Search for the cell housing the specified text and yield its [x, y] center coordinate. 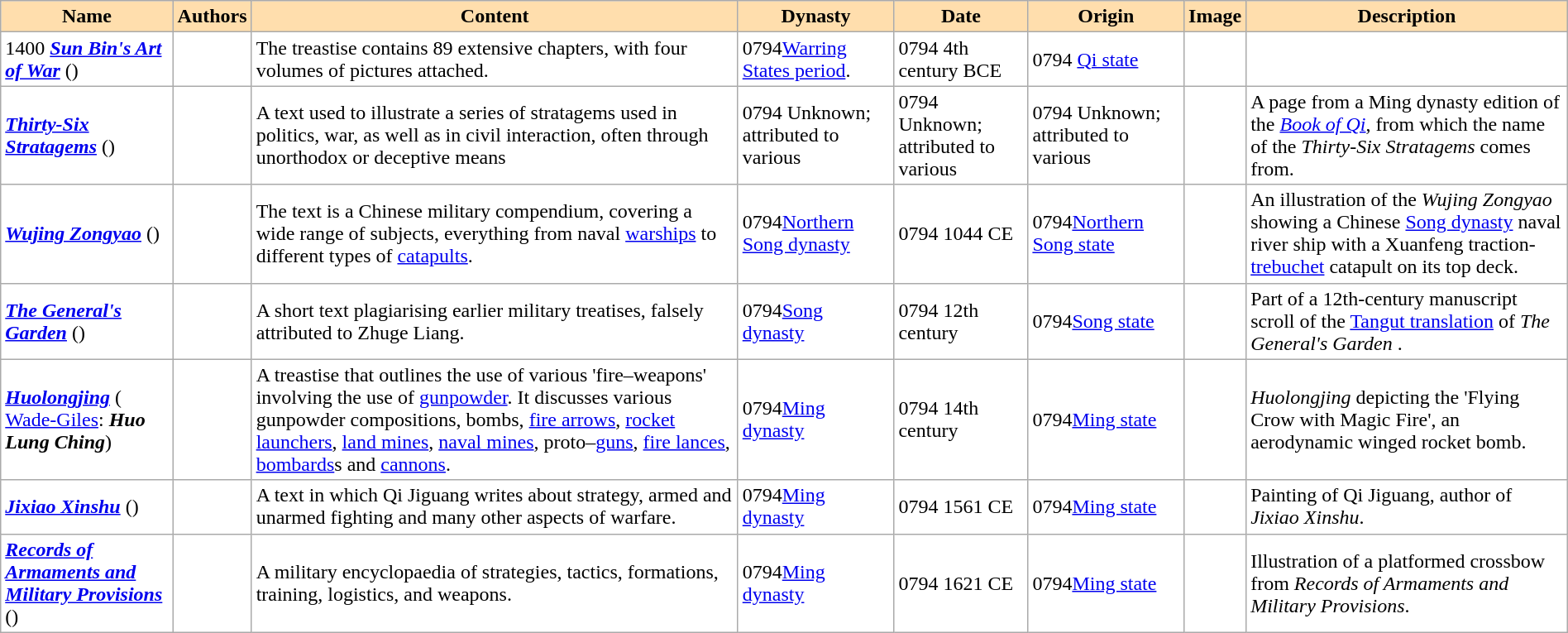
Image [1216, 17]
Records of Armaments and Military Provisions () [87, 583]
Description [1408, 17]
A text used to illustrate a series of stratagems used in politics, war, as well as in civil interaction, often through unorthodox or deceptive means [495, 136]
Date [961, 17]
0794Song dynasty [815, 321]
0794 Qi state [1107, 60]
A military encyclopaedia of strategies, tactics, formations, training, logistics, and weapons. [495, 583]
Authors [212, 17]
A text in which Qi Jiguang writes about strategy, armed and unarmed fighting and many other aspects of warfare. [495, 506]
A short text plagiarising earlier military treatises, falsely attributed to Zhuge Liang. [495, 321]
A page from a Ming dynasty edition of the Book of Qi, from which the name of the Thirty-Six Stratagems comes from. [1408, 136]
Huolongjing ( Wade-Giles: Huo Lung Ching) [87, 420]
0794Song state [1107, 321]
0794Warring States period. [815, 60]
Name [87, 17]
Painting of Qi Jiguang, author of Jixiao Xinshu. [1408, 506]
The treastise contains 89 extensive chapters, with four volumes of pictures attached. [495, 60]
0794 1044 CE [961, 233]
Jixiao Xinshu () [87, 506]
0794 1561 CE [961, 506]
An illustration of the Wujing Zongyao showing a Chinese Song dynasty naval river ship with a Xuanfeng traction-trebuchet catapult on its top deck. [1408, 233]
1400 Sun Bin's Art of War () [87, 60]
0794 1621 CE [961, 583]
0794Northern Song state [1107, 233]
Thirty-Six Stratagems () [87, 136]
Part of a 12th-century manuscript scroll of the Tangut translation of The General's Garden . [1408, 321]
The General's Garden () [87, 321]
Dynasty [815, 17]
0794 14th century [961, 420]
Wujing Zongyao () [87, 233]
0794Northern Song dynasty [815, 233]
0794 4th century BCE [961, 60]
0794 12th century [961, 321]
Illustration of a platformed crossbow from Records of Armaments and Military Provisions. [1408, 583]
The text is a Chinese military compendium, covering a wide range of subjects, everything from naval warships to different types of catapults. [495, 233]
Huolongjing depicting the 'Flying Crow with Magic Fire', an aerodynamic winged rocket bomb. [1408, 420]
Origin [1107, 17]
Content [495, 17]
